Extract the [X, Y] coordinate from the center of the cell holding the provided text.  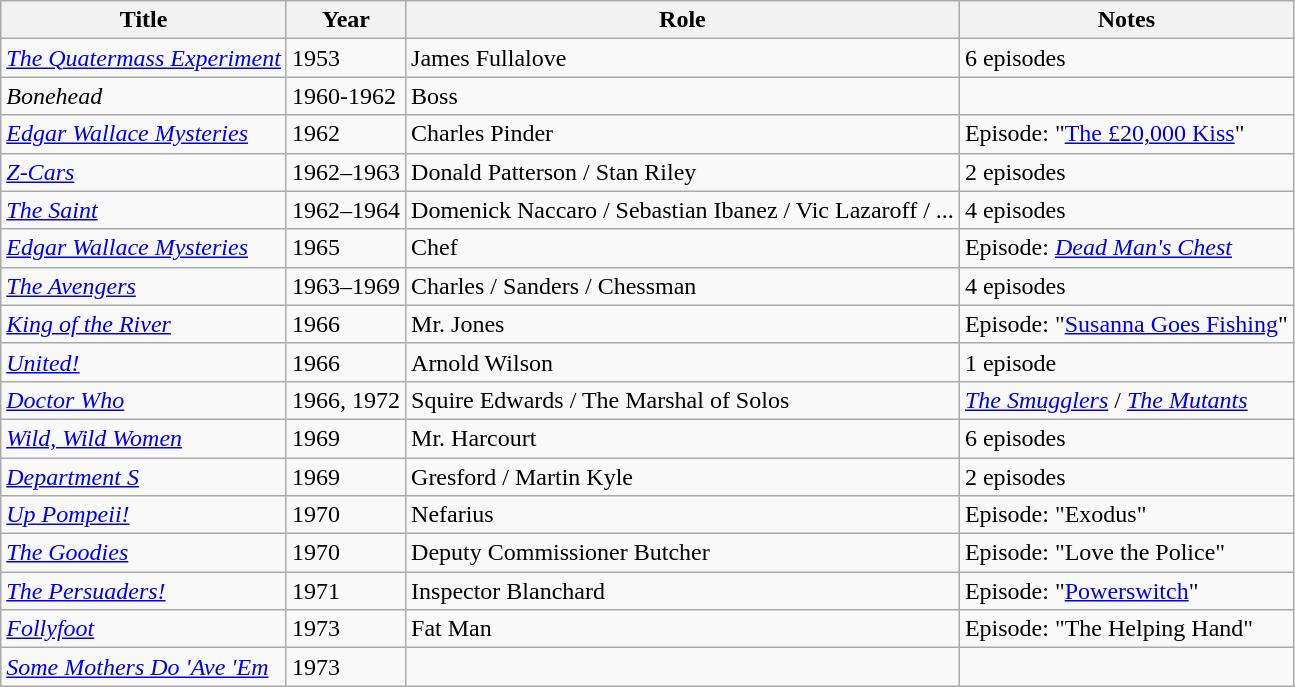
Title [144, 20]
Episode: Dead Man's Chest [1126, 248]
Episode: "The £20,000 Kiss" [1126, 134]
1966, 1972 [346, 400]
Donald Patterson / Stan Riley [683, 172]
The Goodies [144, 553]
Bonehead [144, 96]
Department S [144, 477]
Nefarius [683, 515]
Squire Edwards / The Marshal of Solos [683, 400]
Boss [683, 96]
King of the River [144, 324]
1 episode [1126, 362]
1962–1964 [346, 210]
Doctor Who [144, 400]
Charles Pinder [683, 134]
Up Pompeii! [144, 515]
Wild, Wild Women [144, 438]
1962 [346, 134]
Year [346, 20]
James Fullalove [683, 58]
1953 [346, 58]
Episode: "Powerswitch" [1126, 591]
Gresford / Martin Kyle [683, 477]
Episode: "Love the Police" [1126, 553]
1962–1963 [346, 172]
1965 [346, 248]
1971 [346, 591]
Charles / Sanders / Chessman [683, 286]
Notes [1126, 20]
1960-1962 [346, 96]
Episode: "Exodus" [1126, 515]
The Smugglers / The Mutants [1126, 400]
Episode: "The Helping Hand" [1126, 629]
Some Mothers Do 'Ave 'Em [144, 667]
Domenick Naccaro / Sebastian Ibanez / Vic Lazaroff / ... [683, 210]
Episode: "Susanna Goes Fishing" [1126, 324]
Mr. Harcourt [683, 438]
The Saint [144, 210]
Inspector Blanchard [683, 591]
Z-Cars [144, 172]
The Persuaders! [144, 591]
The Quatermass Experiment [144, 58]
United! [144, 362]
Deputy Commissioner Butcher [683, 553]
The Avengers [144, 286]
Mr. Jones [683, 324]
Role [683, 20]
Arnold Wilson [683, 362]
Fat Man [683, 629]
Follyfoot [144, 629]
Chef [683, 248]
1963–1969 [346, 286]
